Locate the cell with the specified text and output its [X, Y] center coordinate. 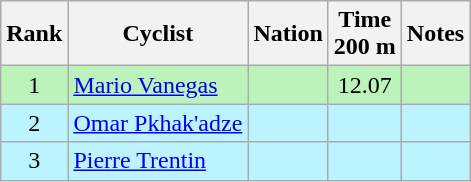
Time200 m [364, 34]
Nation [288, 34]
Mario Vanegas [158, 85]
Pierre Trentin [158, 161]
Rank [34, 34]
12.07 [364, 85]
1 [34, 85]
Omar Pkhak'adze [158, 123]
Cyclist [158, 34]
Notes [435, 34]
2 [34, 123]
3 [34, 161]
